Detect which cell encompasses the target text, then output its (x, y) center coordinate. 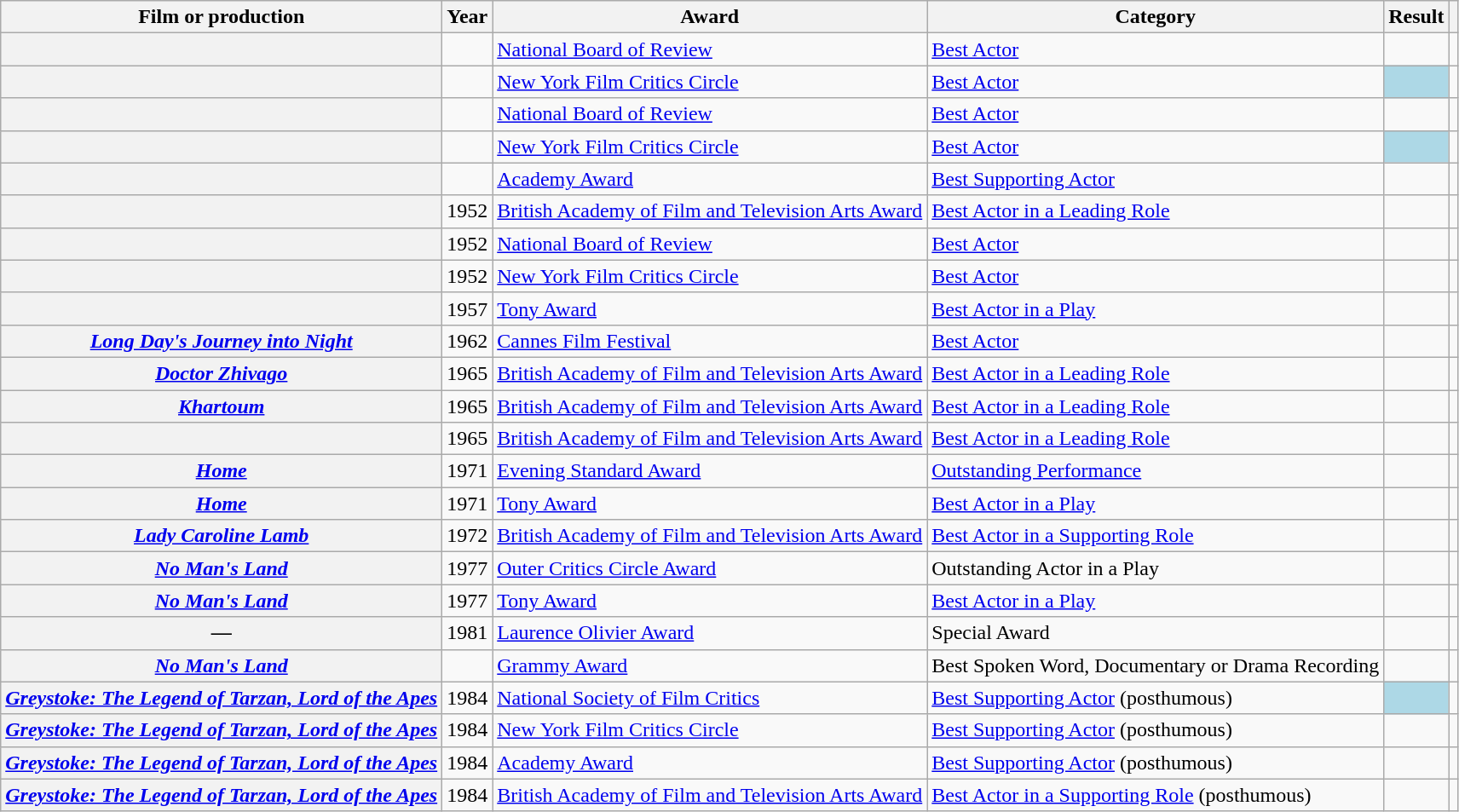
1972 (467, 536)
Laurence Olivier Award (710, 633)
1981 (467, 633)
National Society of Film Critics (710, 698)
Category (1156, 17)
Film or production (222, 17)
Year (467, 17)
Outstanding Performance (1156, 471)
Award (710, 17)
Best Actor in a Supporting Role (1156, 536)
Grammy Award (710, 665)
Outer Critics Circle Award (710, 568)
1962 (467, 341)
1957 (467, 308)
Result (1416, 17)
Special Award (1156, 633)
— (222, 633)
Best Actor in a Supporting Role (posthumous) (1156, 795)
Lady Caroline Lamb (222, 536)
Best Supporting Actor (1156, 179)
Doctor Zhivago (222, 373)
Evening Standard Award (710, 471)
Khartoum (222, 406)
Cannes Film Festival (710, 341)
Best Spoken Word, Documentary or Drama Recording (1156, 665)
Long Day's Journey into Night (222, 341)
Outstanding Actor in a Play (1156, 568)
